Find where the given text appears and provide that cell's center as [X, Y] coordinate. 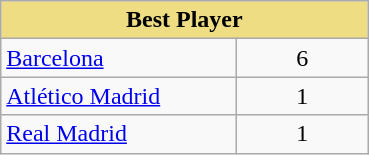
6 [302, 58]
Real Madrid [119, 134]
Atlético Madrid [119, 96]
Best Player [184, 20]
Barcelona [119, 58]
